Return the (X, Y) coordinate for the center point of the cell that contains the specified text.  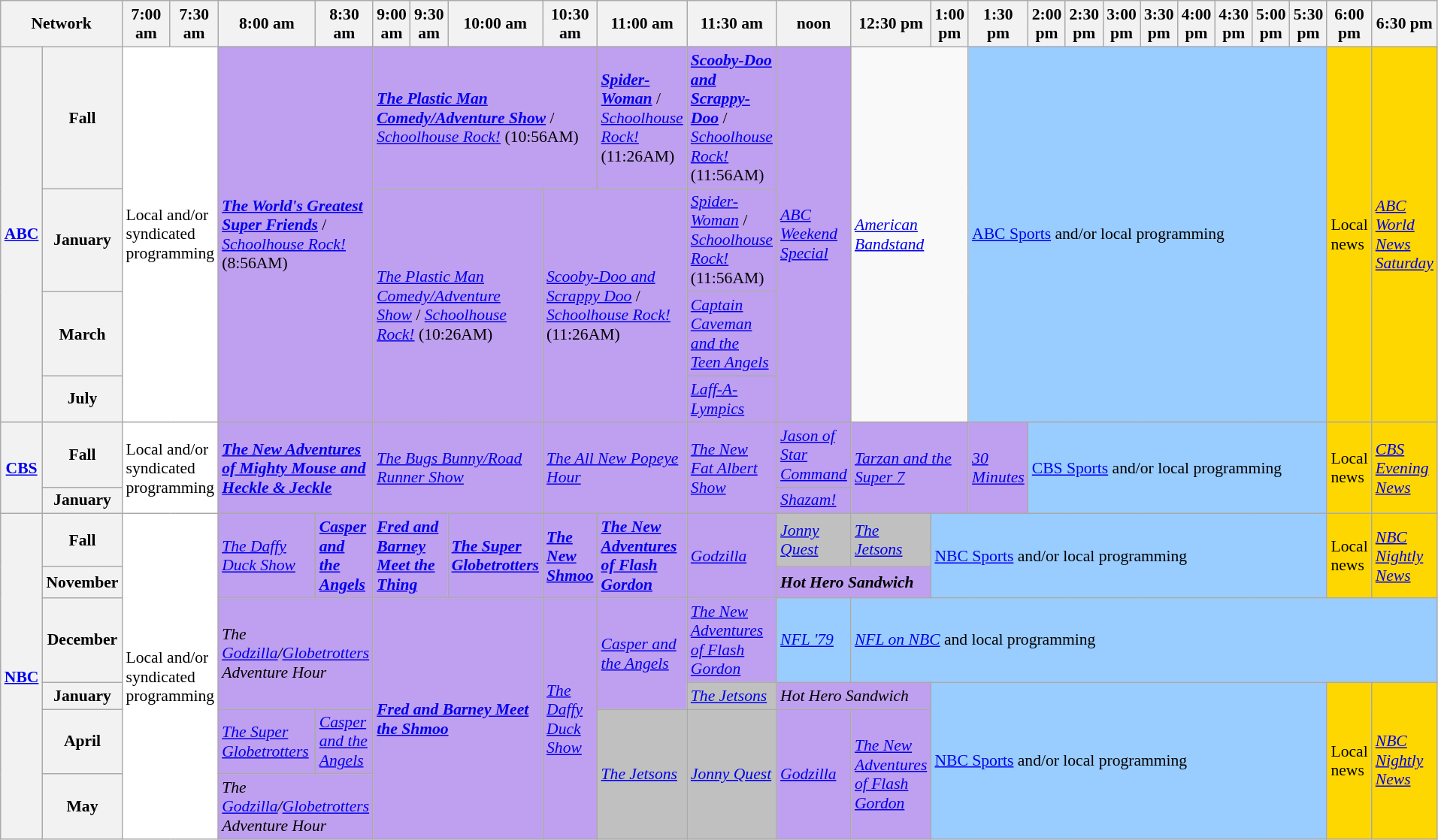
July (82, 400)
December (82, 640)
ABC Sports and/or local programming (1147, 234)
The World's Greatest Super Friends / Schoolhouse Rock! (8:56AM) (295, 234)
The New Shmoo (570, 556)
ABC (22, 234)
9:30 am (429, 24)
3:00 pm (1122, 24)
Scooby-Doo and Scrappy-Doo / Schoolhouse Rock! (11:56AM) (732, 117)
11:00 am (642, 24)
1:00 pm (949, 24)
2:00 pm (1047, 24)
7:00 am (146, 24)
NFL '79 (813, 640)
10:30 am (570, 24)
7:30 am (194, 24)
Spider-Woman / Schoolhouse Rock! (11:26AM) (642, 117)
11:30 am (732, 24)
Tarzan and the Super 7 (910, 468)
CBS Sports and/or local programming (1178, 468)
3:30 pm (1159, 24)
8:00 am (267, 24)
Jason of Star Command (813, 455)
November (82, 583)
The New Adventures of Mighty Mouse and Heckle & Jeckle (295, 468)
10:00 am (495, 24)
The All New Popeye Hour (615, 468)
The Plastic Man Comedy/Adventure Show / Schoolhouse Rock! (10:26AM) (458, 305)
Network (62, 24)
4:30 pm (1234, 24)
30 Minutes (998, 468)
CBS Evening News (1404, 468)
1:30 pm (998, 24)
Laff-A-Lympics (732, 400)
5:30 pm (1309, 24)
Fred and Barney Meet the Shmoo (458, 718)
9:00 am (392, 24)
4:00 pm (1197, 24)
The Plastic Man Comedy/Adventure Show / Schoolhouse Rock! (10:56AM) (485, 117)
Captain Caveman and the Teen Angels (732, 334)
CBS (22, 468)
6:00 pm (1349, 24)
6:30 pm (1404, 24)
12:30 pm (891, 24)
NFL on NBC and local programming (1144, 640)
Shazam! (813, 500)
NBC (22, 676)
Scooby-Doo and Scrappy Doo / Schoolhouse Rock! (11:26AM) (615, 305)
April (82, 742)
noon (813, 24)
The Bugs Bunny/Road Runner Show (458, 468)
The New Fat Albert Show (732, 468)
ABC Weekend Special (813, 234)
Spider-Woman / Schoolhouse Rock! (11:56AM) (732, 240)
May (82, 807)
American Bandstand (910, 234)
5:00 pm (1271, 24)
Fred and Barney Meet the Thing (410, 556)
8:30 am (344, 24)
March (82, 334)
2:30 pm (1084, 24)
ABC World News Saturday (1404, 234)
